Scan for the cell matching the given text and deliver its [X, Y] coordinate at center. 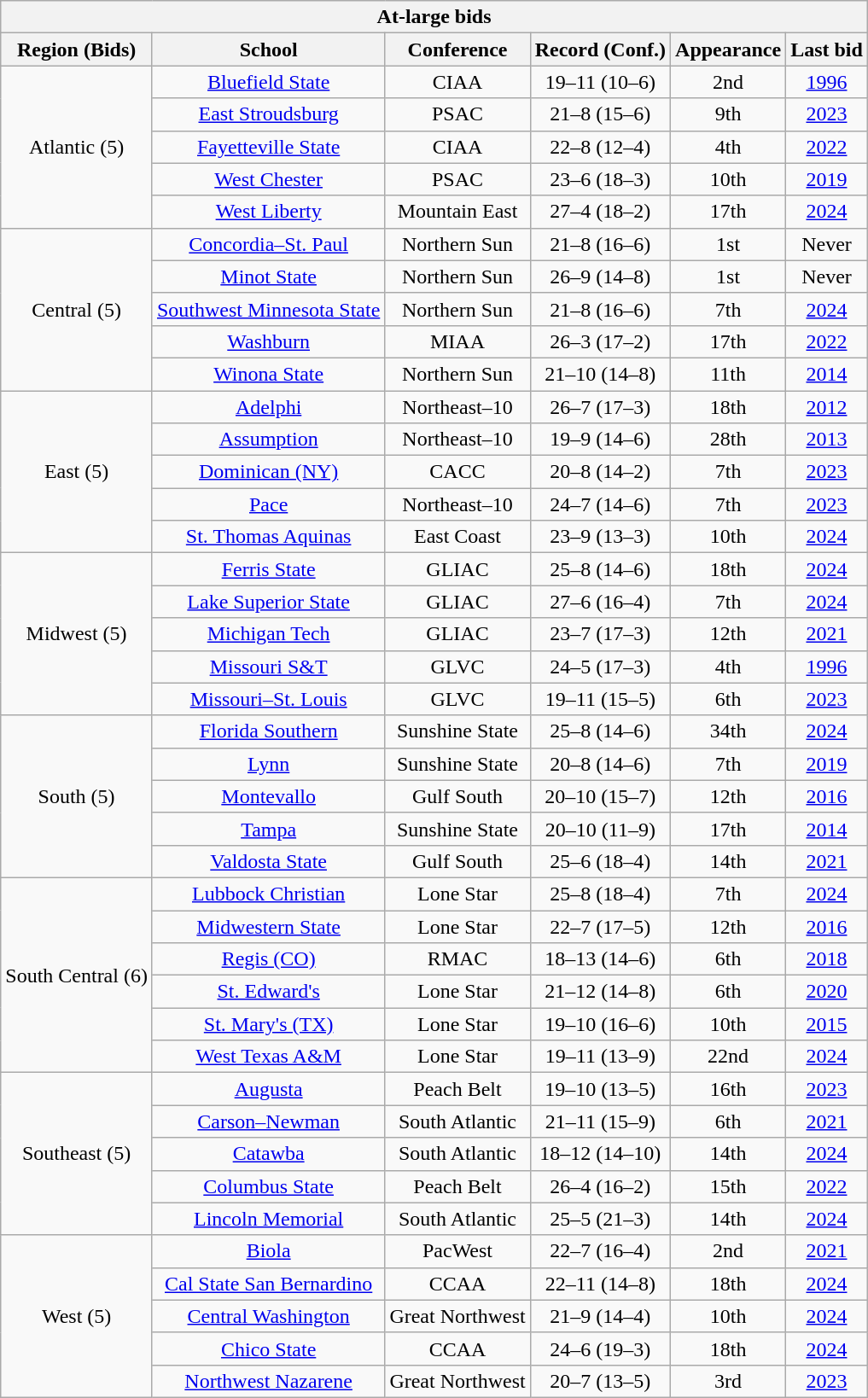
Bluefield State [268, 82]
24–5 (17–3) [600, 667]
25–6 (18–4) [600, 861]
22nd [729, 1057]
26–4 (16–2) [600, 1186]
St. Mary's (TX) [268, 1024]
2013 [827, 440]
24–7 (14–6) [600, 504]
School [268, 50]
Mountain East [457, 212]
Cal State San Bernardino [268, 1284]
Columbus State [268, 1186]
26–7 (17–3) [600, 407]
28th [729, 440]
24–6 (19–3) [600, 1348]
Montevallo [268, 796]
Catawba [268, 1154]
15th [729, 1186]
19–10 (13–5) [600, 1089]
Minot State [268, 277]
18–12 (14–10) [600, 1154]
West (5) [77, 1316]
2012 [827, 407]
East (5) [77, 472]
Record (Conf.) [600, 50]
21–8 (15–6) [600, 114]
22–11 (14–8) [600, 1284]
Lincoln Memorial [268, 1219]
21–12 (14–8) [600, 992]
2020 [827, 992]
Michigan Tech [268, 634]
Regis (CO) [268, 959]
23–6 (18–3) [600, 179]
19–11 (13–9) [600, 1057]
20–8 (14–6) [600, 764]
25–5 (21–3) [600, 1219]
Conference [457, 50]
19–11 (10–6) [600, 82]
East Coast [457, 537]
PacWest [457, 1251]
20–7 (13–5) [600, 1381]
20–10 (15–7) [600, 796]
22–7 (17–5) [600, 926]
Northwest Nazarene [268, 1381]
11th [729, 374]
20–8 (14–2) [600, 472]
2018 [827, 959]
Carson–Newman [268, 1121]
25–8 (18–4) [600, 894]
20–10 (11–9) [600, 829]
CACC [457, 472]
Adelphi [268, 407]
Midwestern State [268, 926]
26–3 (17–2) [600, 341]
16th [729, 1089]
Dominican (NY) [268, 472]
Missouri S&T [268, 667]
22–8 (12–4) [600, 147]
Atlantic (5) [77, 147]
2015 [827, 1024]
South Central (6) [77, 975]
Lynn [268, 764]
Last bid [827, 50]
Pace [268, 504]
34th [729, 731]
23–9 (13–3) [600, 537]
Tampa [268, 829]
West Texas A&M [268, 1057]
19–9 (14–6) [600, 440]
Midwest (5) [77, 634]
3rd [729, 1381]
Southeast (5) [77, 1154]
West Chester [268, 179]
26–9 (14–8) [600, 277]
Concordia–St. Paul [268, 244]
St. Edward's [268, 992]
Fayetteville State [268, 147]
22–7 (16–4) [600, 1251]
RMAC [457, 959]
Central Washington [268, 1316]
23–7 (17–3) [600, 634]
West Liberty [268, 212]
Biola [268, 1251]
Ferris State [268, 569]
Chico State [268, 1348]
19–11 (15–5) [600, 699]
Florida Southern [268, 731]
21–11 (15–9) [600, 1121]
Southwest Minnesota State [268, 309]
18–13 (14–6) [600, 959]
East Stroudsburg [268, 114]
19–10 (16–6) [600, 1024]
9th [729, 114]
At-large bids [434, 17]
Valdosta State [268, 861]
Central (5) [77, 309]
27–6 (16–4) [600, 602]
MIAA [457, 341]
27–4 (18–2) [600, 212]
Washburn [268, 341]
Winona State [268, 374]
Lubbock Christian [268, 894]
Missouri–St. Louis [268, 699]
Appearance [729, 50]
St. Thomas Aquinas [268, 537]
Assumption [268, 440]
21–9 (14–4) [600, 1316]
Lake Superior State [268, 602]
21–10 (14–8) [600, 374]
Augusta [268, 1089]
South (5) [77, 796]
Region (Bids) [77, 50]
